Identify which cell holds the provided text, then report its [X, Y] central coordinate. 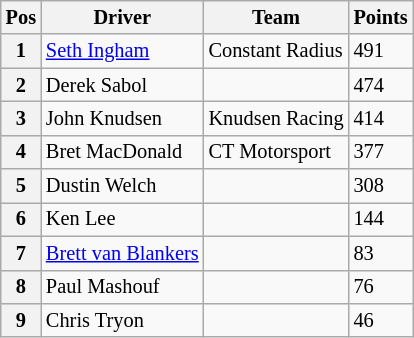
Constant Radius [276, 51]
Seth Ingham [122, 51]
Driver [122, 17]
John Knudsen [122, 118]
Points [381, 17]
3 [21, 118]
2 [21, 85]
474 [381, 85]
Dustin Welch [122, 186]
Chris Tryon [122, 320]
8 [21, 287]
76 [381, 287]
308 [381, 186]
Derek Sabol [122, 85]
CT Motorsport [276, 152]
144 [381, 219]
1 [21, 51]
46 [381, 320]
83 [381, 253]
6 [21, 219]
5 [21, 186]
Team [276, 17]
7 [21, 253]
Ken Lee [122, 219]
Knudsen Racing [276, 118]
Brett van Blankers [122, 253]
Pos [21, 17]
4 [21, 152]
491 [381, 51]
377 [381, 152]
414 [381, 118]
Paul Mashouf [122, 287]
9 [21, 320]
Bret MacDonald [122, 152]
